Pinpoint the cell where the given text exists, returning its [x, y] midpoint coordinate. 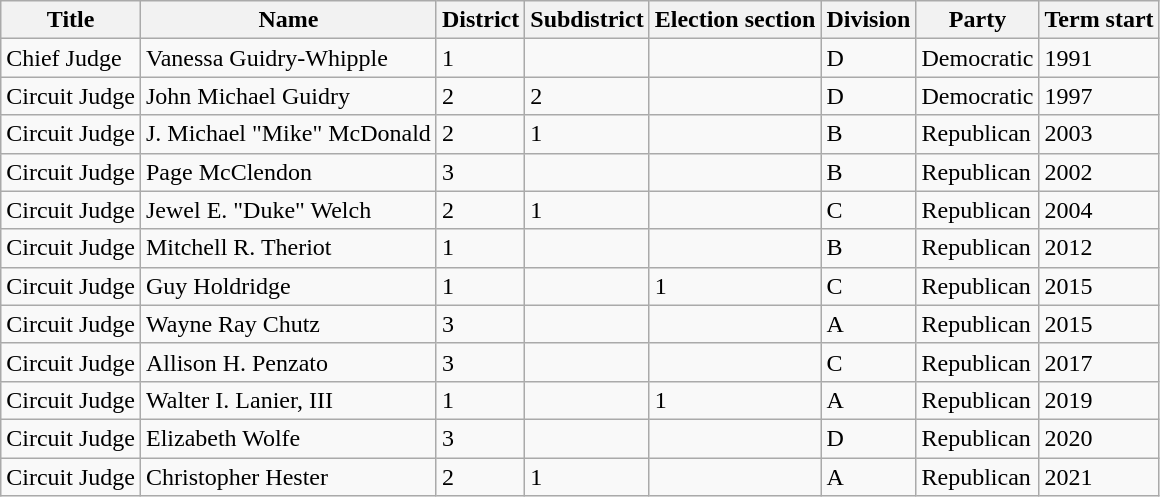
Guy Holdridge [288, 286]
2017 [1099, 362]
Vanessa Guidry-Whipple [288, 58]
John Michael Guidry [288, 96]
Subdistrict [587, 20]
Election section [735, 20]
Party [978, 20]
Wayne Ray Chutz [288, 324]
1991 [1099, 58]
2004 [1099, 210]
2021 [1099, 477]
Elizabeth Wolfe [288, 438]
District [480, 20]
Division [868, 20]
Name [288, 20]
Mitchell R. Theriot [288, 248]
2002 [1099, 172]
2012 [1099, 248]
Christopher Hester [288, 477]
2020 [1099, 438]
1997 [1099, 96]
Page McClendon [288, 172]
2019 [1099, 400]
Jewel E. "Duke" Welch [288, 210]
Chief Judge [71, 58]
Term start [1099, 20]
Title [71, 20]
2003 [1099, 134]
Allison H. Penzato [288, 362]
J. Michael "Mike" McDonald [288, 134]
Walter I. Lanier, III [288, 400]
